Return (X, Y) of the center of cell containing provided text 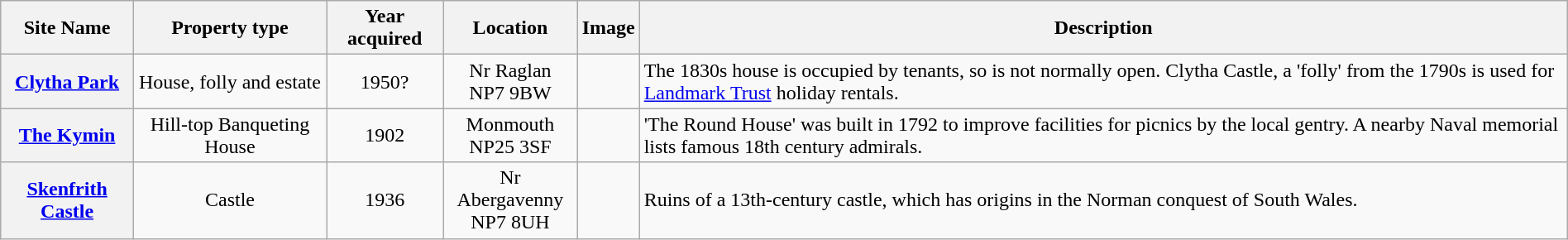
The Kymin (68, 136)
Location (510, 28)
Description (1103, 28)
House, folly and estate (230, 81)
1902 (385, 136)
1950? (385, 81)
Year acquired (385, 28)
The 1830s house is occupied by tenants, so is not normally open. Clytha Castle, a 'folly' from the 1790s is used for Landmark Trust holiday rentals. (1103, 81)
Castle (230, 200)
1936 (385, 200)
Nr RaglanNP7 9BW (510, 81)
MonmouthNP25 3SF (510, 136)
Ruins of a 13th-century castle, which has origins in the Norman conquest of South Wales. (1103, 200)
Skenfrith Castle (68, 200)
Clytha Park (68, 81)
Property type (230, 28)
Site Name (68, 28)
Nr AbergavennyNP7 8UH (510, 200)
Hill-top Banqueting House (230, 136)
Image (609, 28)
